Search for the cell housing the specified text and yield its [x, y] center coordinate. 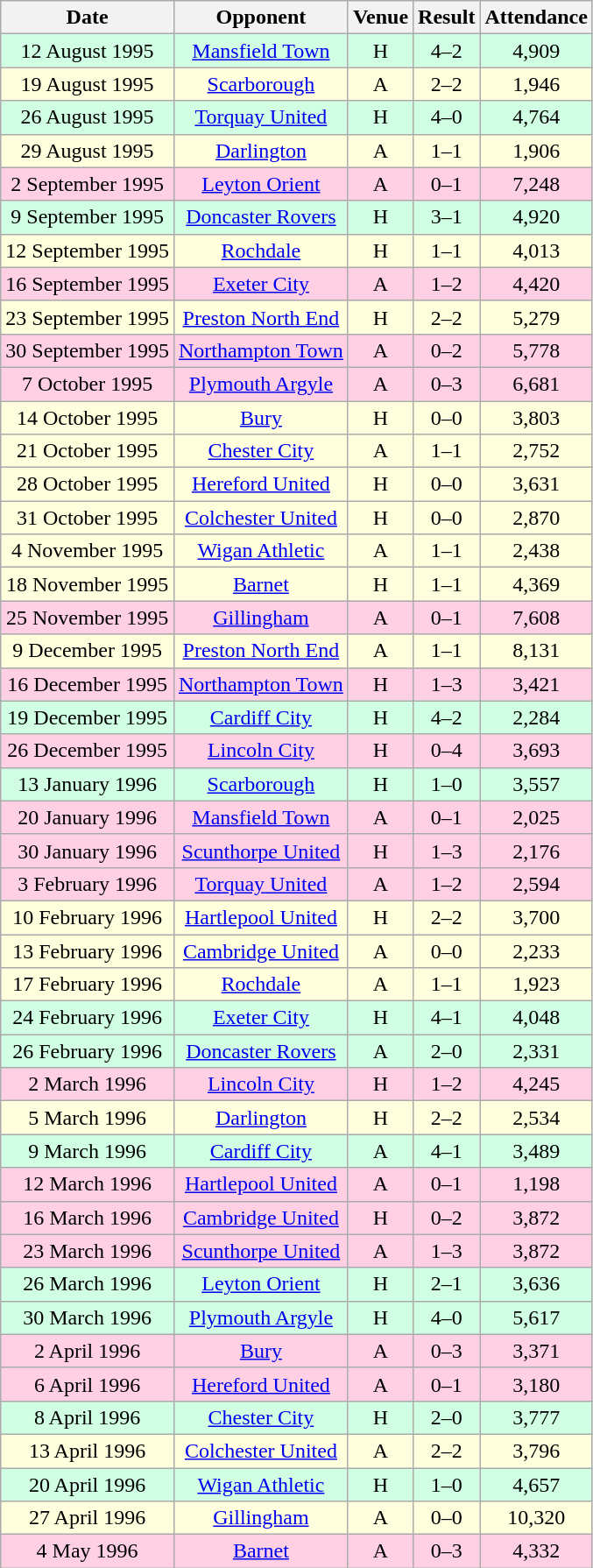
21 October 1995 [88, 451]
28 October 1995 [88, 484]
2,331 [536, 1051]
3,371 [536, 1351]
8 April 1996 [88, 1417]
5,279 [536, 317]
3,796 [536, 1451]
2,534 [536, 1118]
13 April 1996 [88, 1451]
23 September 1995 [88, 317]
4,764 [536, 117]
5 March 1996 [88, 1118]
9 December 1995 [88, 651]
24 February 1996 [88, 1018]
1,923 [536, 985]
2,870 [536, 518]
6,681 [536, 384]
30 September 1995 [88, 350]
12 March 1996 [88, 1184]
2,438 [536, 551]
4,013 [536, 251]
16 December 1995 [88, 684]
7,608 [536, 618]
2 September 1995 [88, 184]
Opponent [261, 18]
17 February 1996 [88, 985]
30 January 1996 [88, 851]
2,752 [536, 451]
3,777 [536, 1417]
12 August 1995 [88, 51]
20 January 1996 [88, 817]
16 March 1996 [88, 1218]
3–1 [447, 217]
3,180 [536, 1384]
1,198 [536, 1184]
4 May 1996 [88, 1551]
3,700 [536, 917]
16 September 1995 [88, 284]
3,557 [536, 784]
2 March 1996 [88, 1084]
4,420 [536, 284]
2 April 1996 [88, 1351]
27 April 1996 [88, 1518]
4,920 [536, 217]
6 April 1996 [88, 1384]
2,284 [536, 717]
4,657 [536, 1485]
12 September 1995 [88, 251]
4,245 [536, 1084]
Result [447, 18]
26 December 1995 [88, 751]
9 March 1996 [88, 1151]
18 November 1995 [88, 584]
4,332 [536, 1551]
Date [88, 18]
19 August 1995 [88, 84]
19 December 1995 [88, 717]
3,421 [536, 684]
7 October 1995 [88, 384]
1,906 [536, 151]
3,636 [536, 1284]
7,248 [536, 184]
2–1 [447, 1284]
4 November 1995 [88, 551]
4,369 [536, 584]
3,803 [536, 418]
2,176 [536, 851]
5,617 [536, 1317]
13 January 1996 [88, 784]
29 August 1995 [88, 151]
3,631 [536, 484]
10 February 1996 [88, 917]
3,489 [536, 1151]
2,025 [536, 817]
13 February 1996 [88, 950]
3,693 [536, 751]
9 September 1995 [88, 217]
Venue [380, 18]
31 October 1995 [88, 518]
25 November 1995 [88, 618]
23 March 1996 [88, 1251]
3 February 1996 [88, 884]
30 March 1996 [88, 1317]
10,320 [536, 1518]
20 April 1996 [88, 1485]
1,946 [536, 84]
0–4 [447, 751]
4,909 [536, 51]
8,131 [536, 651]
2,233 [536, 950]
26 August 1995 [88, 117]
26 March 1996 [88, 1284]
4,048 [536, 1018]
2,594 [536, 884]
26 February 1996 [88, 1051]
14 October 1995 [88, 418]
5,778 [536, 350]
Attendance [536, 18]
